Output the [x, y] coordinate of the center of the cell containing the given text.  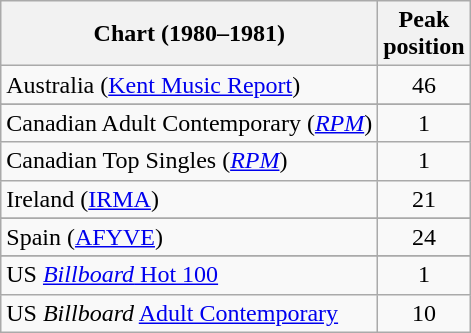
Spain (AFYVE) [190, 237]
24 [424, 237]
Canadian Top Singles (RPM) [190, 161]
Ireland (IRMA) [190, 199]
46 [424, 85]
Australia (Kent Music Report) [190, 85]
Canadian Adult Contemporary (RPM) [190, 123]
10 [424, 313]
Peakposition [424, 34]
21 [424, 199]
Chart (1980–1981) [190, 34]
US Billboard Adult Contemporary [190, 313]
US Billboard Hot 100 [190, 275]
